Return the [x, y] coordinate for the center point of the cell that contains the specified text.  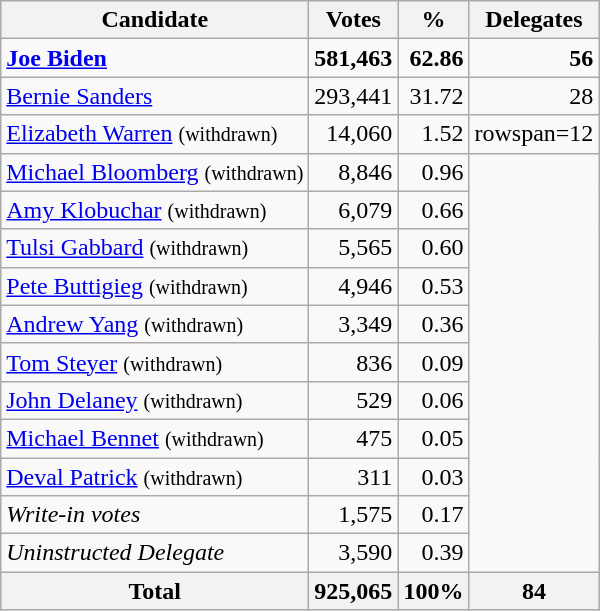
62.86 [434, 58]
0.36 [434, 324]
293,441 [354, 96]
Total [155, 591]
475 [354, 438]
Bernie Sanders [155, 96]
581,463 [354, 58]
1,575 [354, 515]
John Delaney (withdrawn) [155, 400]
Andrew Yang (withdrawn) [155, 324]
Candidate [155, 20]
Tom Steyer (withdrawn) [155, 362]
0.06 [434, 400]
100% [434, 591]
925,065 [354, 591]
0.03 [434, 477]
836 [354, 362]
31.72 [434, 96]
Uninstructed Delegate [155, 553]
4,946 [354, 286]
% [434, 20]
Delegates [534, 20]
Tulsi Gabbard (withdrawn) [155, 248]
311 [354, 477]
Joe Biden [155, 58]
Michael Bennet (withdrawn) [155, 438]
0.60 [434, 248]
3,349 [354, 324]
8,846 [354, 172]
Elizabeth Warren (withdrawn) [155, 134]
0.17 [434, 515]
0.53 [434, 286]
Votes [354, 20]
529 [354, 400]
1.52 [434, 134]
56 [534, 58]
0.96 [434, 172]
5,565 [354, 248]
Write-in votes [155, 515]
Michael Bloomberg (withdrawn) [155, 172]
rowspan=12 [534, 134]
0.05 [434, 438]
28 [534, 96]
Amy Klobuchar (withdrawn) [155, 210]
0.09 [434, 362]
Pete Buttigieg (withdrawn) [155, 286]
0.39 [434, 553]
84 [534, 591]
3,590 [354, 553]
Deval Patrick (withdrawn) [155, 477]
6,079 [354, 210]
14,060 [354, 134]
0.66 [434, 210]
